Determine the [x, y] coordinate at the center of the cell enclosing the given text.  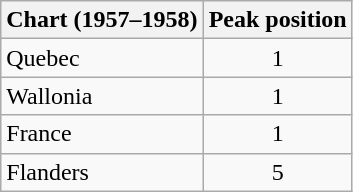
Peak position [278, 20]
5 [278, 172]
France [102, 134]
Flanders [102, 172]
Chart (1957–1958) [102, 20]
Quebec [102, 58]
Wallonia [102, 96]
